Extract the (X, Y) coordinate from the center of the cell holding the provided text.  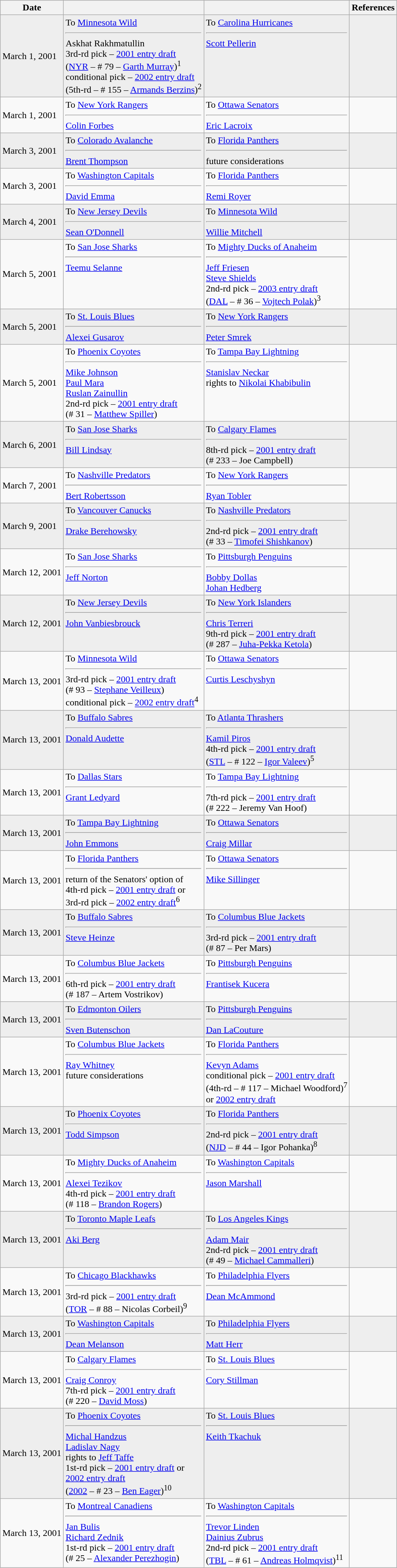
To San Jose SharksTeemu Selanne (133, 274)
To Montreal CanadiensJan BulisRichard Zednik1st-rd pick – 2001 entry draft(# 25 – Alexander Perezhogin) (133, 1533)
To New Jersey DevilsJohn Vanbiesbrouck (133, 623)
To Buffalo SabresDonald Audette (133, 740)
To Washington CapitalsDean Melanson (133, 1334)
To New York RangersPeter Smrek (277, 327)
To Ottawa SenatorsCurtis Leschyshyn (277, 681)
To Los Angeles KingsAdam Mair2nd-rd pick – 2001 entry draft(# 49 – Michael Cammalleri) (277, 1239)
To Columbus Blue JacketsRay Whitneyfuture considerations (133, 1072)
To Washington CapitalsDavid Emma (133, 186)
To Dallas StarsGrant Ledyard (133, 792)
To Pittsburgh PenguinsBobby DollasJohan Hedberg (277, 572)
To Atlanta ThrashersKamil Piros4th-rd pick – 2001 entry draft(STL – # 122 – Igor Valeev)5 (277, 740)
To Philadelphia FlyersMatt Herr (277, 1334)
To Ottawa SenatorsMike Sillinger (277, 880)
To Nashville PredatorsBert Robertsson (133, 485)
To Florida Panthersfuture considerations (277, 151)
To Tampa Bay Lightning7th-rd pick – 2001 entry draft(# 222 – Jeremy Van Hoof) (277, 792)
March 4, 2001 (32, 222)
To New York RangersRyan Tobler (277, 485)
To Tampa Bay LightningJohn Emmons (133, 833)
To Buffalo SabresSteve Heinze (133, 933)
To St. Louis BluesCory Stillman (277, 1380)
To Florida PanthersKevyn Adamsconditional pick – 2001 entry draft(4th-rd – # 117 – Michael Woodford)7or 2002 entry draft (277, 1072)
To Vancouver CanucksDrake Berehowsky (133, 526)
March 7, 2001 (32, 485)
To San Jose SharksBill Lindsay (133, 445)
To Ottawa SenatorsEric Lacroix (277, 115)
To Columbus Blue Jackets6th-rd pick – 2001 entry draft(# 187 – Artem Vostrikov) (133, 978)
To Philadelphia FlyersDean McAmmond (277, 1292)
To Carolina HurricanesScott Pellerin (277, 56)
To Mighty Ducks of AnaheimJeff FriesenSteve Shields2nd-rd pick – 2003 entry draft(DAL – # 36 – Vojtech Polak)3 (277, 274)
To Phoenix CoyotesMichal HandzusLadislav Nagyrights to Jeff Taffe1st-rd pick – 2001 entry draft or2002 entry draft(2002 – # 23 – Ben Eager)10 (133, 1453)
To Phoenix CoyotesTodd Simpson (133, 1131)
To Pittsburgh PenguinsFrantisek Kucera (277, 978)
To Minnesota WildWillie Mitchell (277, 222)
To Calgary Flames8th-rd pick – 2001 entry draft(# 233 – Joe Campbell) (277, 445)
To San Jose SharksJeff Norton (133, 572)
To Chicago Blackhawks3rd-rd pick – 2001 entry draft(TOR – # 88 – Nicolas Corbeil)9 (133, 1292)
To Tampa Bay LightningStanislav Neckarrights to Nikolai Khabibulin (277, 383)
To St. Louis BluesAlexei Gusarov (133, 327)
To Phoenix CoyotesMike JohnsonPaul MaraRuslan Zainullin2nd-rd pick – 2001 entry draft(# 31 – Matthew Spiller) (133, 383)
To Columbus Blue Jackets3rd-rd pick – 2001 entry draft(# 87 – Per Mars) (277, 933)
To Calgary FlamesCraig Conroy7th-rd pick – 2001 entry draft(# 220 – David Moss) (133, 1380)
To Mighty Ducks of AnaheimAlexei Tezikov4th-rd pick – 2001 entry draft(# 118 – Brandon Rogers) (133, 1183)
To Minnesota Wild3rd-rd pick – 2001 entry draft(# 93 – Stephane Veilleux)conditional pick – 2002 entry draft4 (133, 681)
March 6, 2001 (32, 445)
To Pittsburgh PenguinsDan LaCouture (277, 1019)
Date (32, 8)
To Toronto Maple LeafsAki Berg (133, 1239)
To Washington CapitalsJason Marshall (277, 1183)
To Nashville Predators2nd-rd pick – 2001 entry draft(# 33 – Timofei Shishkanov) (277, 526)
To Colorado AvalancheBrent Thompson (133, 151)
To New York IslandersChris Terreri9th-rd pick – 2001 entry draft(# 287 – Juha-Pekka Ketola) (277, 623)
To Washington CapitalsTrevor LindenDainius Zubrus2nd-rd pick – 2001 entry draft(TBL – # 61 – Andreas Holmqvist)11 (277, 1533)
To Ottawa SenatorsCraig Millar (277, 833)
To New York RangersColin Forbes (133, 115)
To Florida Panthers2nd-rd pick – 2001 entry draft(NJD – # 44 – Igor Pohanka)8 (277, 1131)
To Florida PanthersRemi Royer (277, 186)
To New Jersey DevilsSean O'Donnell (133, 222)
To Florida Panthersreturn of the Senators' option of4th-rd pick – 2001 entry draft or3rd-rd pick – 2002 entry draft6 (133, 880)
March 9, 2001 (32, 526)
To Edmonton OilersSven Butenschon (133, 1019)
References (373, 8)
To St. Louis BluesKeith Tkachuk (277, 1453)
